Scan for the cell matching the given text and deliver its (X, Y) coordinate at center. 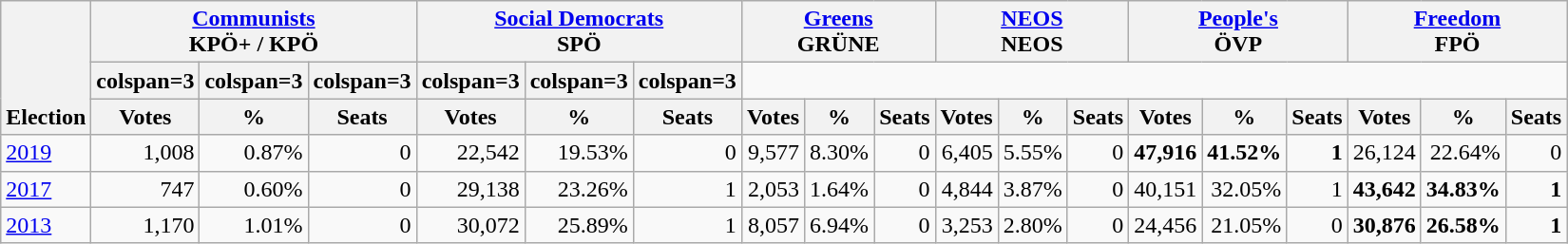
8.30% (840, 153)
47,916 (1165, 153)
1.64% (840, 189)
2013 (46, 225)
19.53% (579, 153)
9,577 (773, 153)
30,876 (1384, 225)
43,642 (1384, 189)
GreensGRÜNE (838, 32)
FreedomFPÖ (1458, 32)
21.05% (1245, 225)
3.87% (1032, 189)
5.55% (1032, 153)
Social DemocratsSPÖ (579, 32)
8,057 (773, 225)
1.01% (254, 225)
2019 (46, 153)
747 (145, 189)
2017 (46, 189)
People'sÖVP (1239, 32)
6.94% (840, 225)
0.60% (254, 189)
26.58% (1463, 225)
40,151 (1165, 189)
0.87% (254, 153)
6,405 (966, 153)
3,253 (966, 225)
CommunistsKPÖ+ / KPÖ (254, 32)
23.26% (579, 189)
22.64% (1463, 153)
NEOSNEOS (1032, 32)
1,170 (145, 225)
4,844 (966, 189)
34.83% (1463, 189)
22,542 (470, 153)
25.89% (579, 225)
41.52% (1245, 153)
24,456 (1165, 225)
26,124 (1384, 153)
29,138 (470, 189)
2.80% (1032, 225)
32.05% (1245, 189)
2,053 (773, 189)
Election (46, 68)
1,008 (145, 153)
30,072 (470, 225)
